Search for the cell housing the specified text and yield its [x, y] center coordinate. 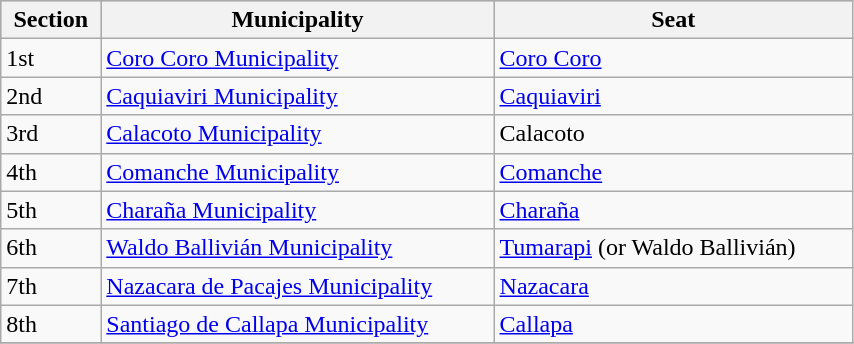
Nazacara de Pacajes Municipality [298, 286]
Nazacara [673, 286]
Coro Coro Municipality [298, 58]
8th [51, 324]
1st [51, 58]
4th [51, 172]
Waldo Ballivián Municipality [298, 248]
Calacoto Municipality [298, 134]
Comanche Municipality [298, 172]
Calacoto [673, 134]
Caquiaviri [673, 96]
Caquiaviri Municipality [298, 96]
Municipality [298, 20]
2nd [51, 96]
Charaña [673, 210]
Callapa [673, 324]
3rd [51, 134]
Section [51, 20]
Santiago de Callapa Municipality [298, 324]
Charaña Municipality [298, 210]
Coro Coro [673, 58]
5th [51, 210]
Seat [673, 20]
7th [51, 286]
Comanche [673, 172]
Tumarapi (or Waldo Ballivián) [673, 248]
6th [51, 248]
